Provide the [x, y] coordinate of the cell's center where the given text is located.  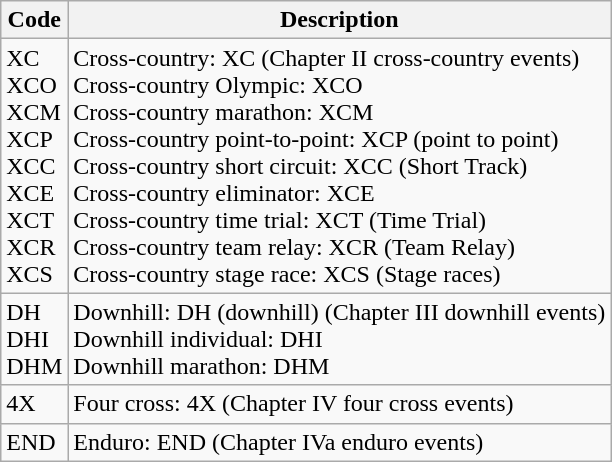
Enduro: END (Chapter IVa enduro events) [340, 442]
Code [34, 20]
Description [340, 20]
END [34, 442]
DHDHIDHM [34, 339]
Downhill: DH (downhill) (Chapter III downhill events)Downhill individual: DHIDownhill marathon: DHM [340, 339]
XCXCOXCMXCPXCCXCEXCTXCRXCS [34, 166]
4X [34, 404]
Four cross: 4X (Chapter IV four cross events) [340, 404]
